Search for the cell housing the specified text and yield its (X, Y) center coordinate. 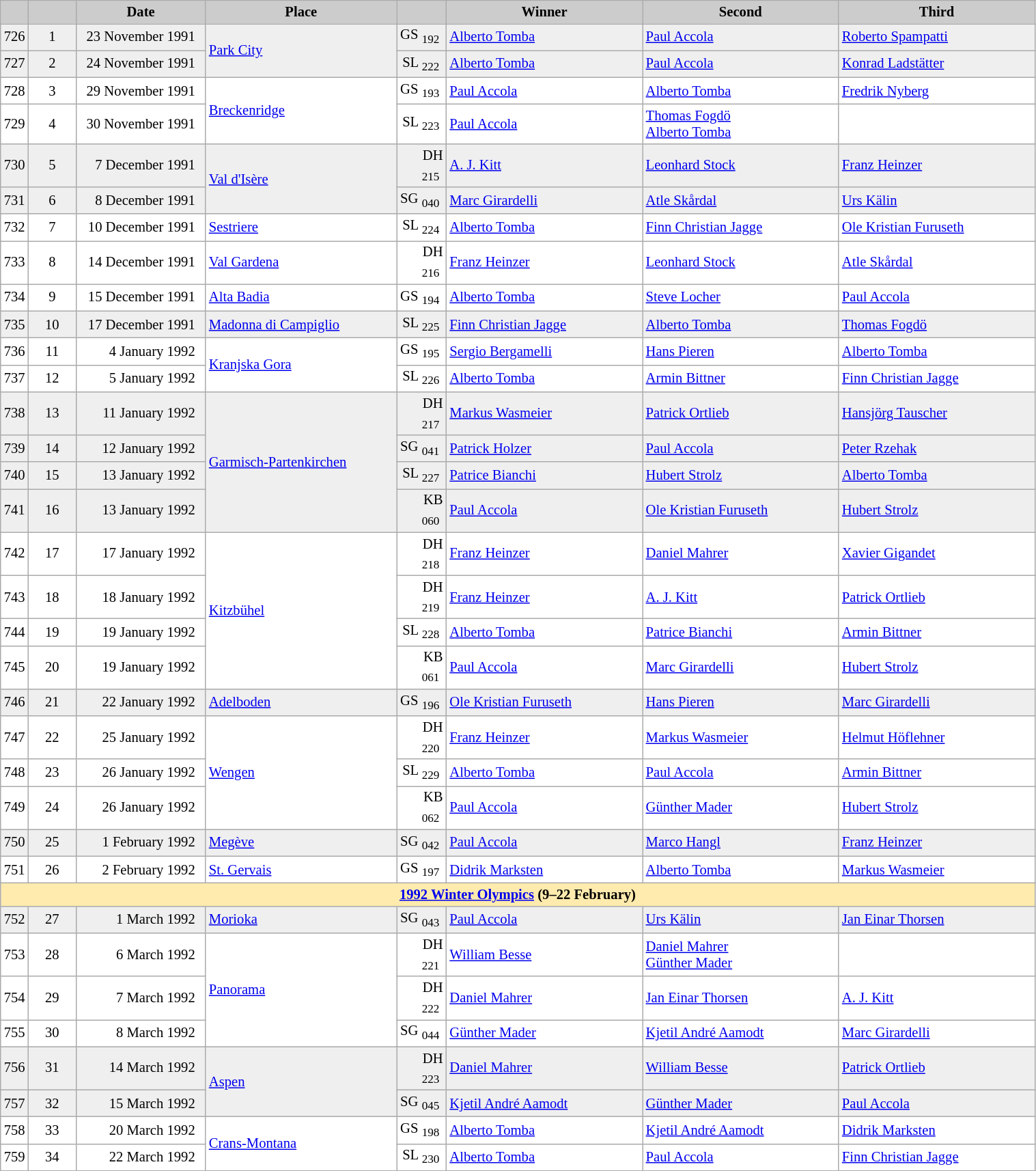
Breckenridge (301, 111)
11 January 1992 (141, 413)
DH 217 (422, 413)
756 (15, 1069)
9 (52, 298)
GS 194 (422, 298)
GS 196 (422, 702)
GS 198 (422, 1130)
7 March 1992 (141, 997)
8 December 1991 (141, 201)
24 (52, 808)
1992 Winter Olympics (9–22 February) (518, 894)
Wengen (301, 773)
Thomas Fogdö (937, 324)
741 (15, 510)
7 December 1991 (141, 165)
30 November 1991 (141, 124)
729 (15, 124)
SG 045 (422, 1103)
26 (52, 869)
12 (52, 378)
3 (52, 90)
731 (15, 201)
8 (52, 262)
740 (15, 476)
23 (52, 772)
726 (15, 37)
21 (52, 702)
GS 192 (422, 37)
SG 040 (422, 201)
17 (52, 553)
757 (15, 1103)
748 (15, 772)
14 December 1991 (141, 262)
Madonna di Campiglio (301, 324)
754 (15, 997)
738 (15, 413)
Winner (544, 12)
Third (937, 12)
12 January 1992 (141, 448)
34 (52, 1157)
14 (52, 448)
15 (52, 476)
20 March 1992 (141, 1130)
4 (52, 124)
DH 219 (422, 597)
St. Gervais (301, 869)
Second (740, 12)
DH 218 (422, 553)
28 (52, 955)
746 (15, 702)
24 November 1991 (141, 64)
13 (52, 413)
742 (15, 553)
5 (52, 165)
Aspen (301, 1082)
23 November 1991 (141, 37)
Daniel Mahrer Günther Mader (740, 955)
734 (15, 298)
10 (52, 324)
15 March 1992 (141, 1103)
Konrad Ladstätter (937, 64)
753 (15, 955)
5 January 1992 (141, 378)
SL 228 (422, 631)
SL 225 (422, 324)
737 (15, 378)
DH 216 (422, 262)
Kranjska Gora (301, 365)
Val Gardena (301, 262)
Adelboden (301, 702)
SG 041 (422, 448)
744 (15, 631)
Place (301, 12)
SL 229 (422, 772)
Sergio Bergamelli (544, 351)
1 (52, 37)
KB 061 (422, 667)
733 (15, 262)
SL 230 (422, 1157)
Park City (301, 51)
SG 042 (422, 843)
SL 226 (422, 378)
22 March 1992 (141, 1157)
755 (15, 1033)
735 (15, 324)
Morioka (301, 920)
Date (141, 12)
DH 215 (422, 165)
22 January 1992 (141, 702)
SL 227 (422, 476)
33 (52, 1130)
SL 224 (422, 227)
Xavier Gigandet (937, 553)
6 March 1992 (141, 955)
SL 223 (422, 124)
Peter Rzehak (937, 448)
KB 060 (422, 510)
759 (15, 1157)
750 (15, 843)
Panorama (301, 990)
727 (15, 64)
Kitzbühel (301, 611)
27 (52, 920)
SL 222 (422, 64)
14 March 1992 (141, 1069)
DH 222 (422, 997)
745 (15, 667)
Megève (301, 843)
30 (52, 1033)
GS 195 (422, 351)
19 (52, 631)
25 January 1992 (141, 738)
4 January 1992 (141, 351)
7 (52, 227)
1 February 1992 (141, 843)
DH 223 (422, 1069)
31 (52, 1069)
17 January 1992 (141, 553)
732 (15, 227)
Hansjörg Tauscher (937, 413)
736 (15, 351)
Alta Badia (301, 298)
32 (52, 1103)
Thomas Fogdö Alberto Tomba (740, 124)
Helmut Höflehner (937, 738)
749 (15, 808)
752 (15, 920)
15 December 1991 (141, 298)
739 (15, 448)
GS 193 (422, 90)
2 February 1992 (141, 869)
GS 197 (422, 869)
11 (52, 351)
Steve Locher (740, 298)
747 (15, 738)
DH 221 (422, 955)
1 March 1992 (141, 920)
DH 220 (422, 738)
728 (15, 90)
2 (52, 64)
6 (52, 201)
25 (52, 843)
SG 043 (422, 920)
Val d'Isère (301, 179)
SG 044 (422, 1033)
10 December 1991 (141, 227)
22 (52, 738)
29 (52, 997)
758 (15, 1130)
Fredrik Nyberg (937, 90)
17 December 1991 (141, 324)
Sestriere (301, 227)
751 (15, 869)
743 (15, 597)
29 November 1991 (141, 90)
Patrick Holzer (544, 448)
Roberto Spampatti (937, 37)
Marco Hangl (740, 843)
KB 062 (422, 808)
Crans-Montana (301, 1144)
16 (52, 510)
20 (52, 667)
8 March 1992 (141, 1033)
18 (52, 597)
18 January 1992 (141, 597)
Garmisch-Partenkirchen (301, 462)
730 (15, 165)
